Find where the given text appears and provide that cell's center as [x, y] coordinate. 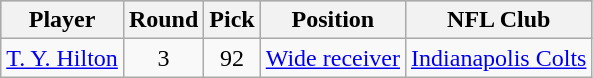
Position [332, 20]
92 [232, 58]
NFL Club [499, 20]
Pick [232, 20]
T. Y. Hilton [62, 58]
Indianapolis Colts [499, 58]
Player [62, 20]
Round [163, 20]
Wide receiver [332, 58]
3 [163, 58]
